For the text-containing cell, return its midpoint in (X, Y) coordinate format. 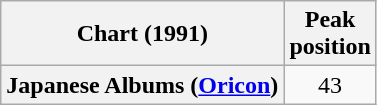
Peak position (330, 34)
43 (330, 85)
Chart (1991) (142, 34)
Japanese Albums (Oricon) (142, 85)
